Find where the given text appears and provide that cell's center as [X, Y] coordinate. 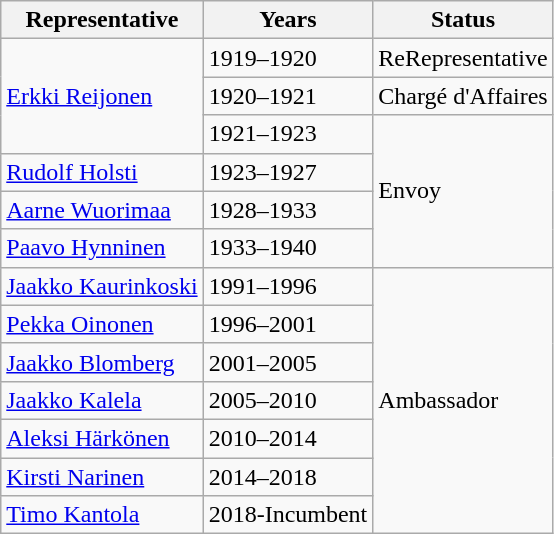
Paavo Hynninen [102, 248]
Erkki Reijonen [102, 96]
Envoy [463, 191]
Years [288, 20]
Timo Kantola [102, 515]
1923–1927 [288, 172]
Status [463, 20]
2018-Incumbent [288, 515]
Rudolf Holsti [102, 172]
Jaakko Kaurinkoski [102, 286]
Pekka Oinonen [102, 324]
Aarne Wuorimaa [102, 210]
Aleksi Härkönen [102, 438]
Kirsti Narinen [102, 477]
1919–1920 [288, 58]
Representative [102, 20]
1920–1921 [288, 96]
2005–2010 [288, 400]
1991–1996 [288, 286]
Chargé d'Affaires [463, 96]
Ambassador [463, 400]
2001–2005 [288, 362]
1996–2001 [288, 324]
1933–1940 [288, 248]
Jaakko Kalela [102, 400]
ReRepresentative [463, 58]
1928–1933 [288, 210]
1921–1923 [288, 134]
Jaakko Blomberg [102, 362]
2014–2018 [288, 477]
2010–2014 [288, 438]
